From the cell containing the given text, extract its center point as (X, Y) coordinate. 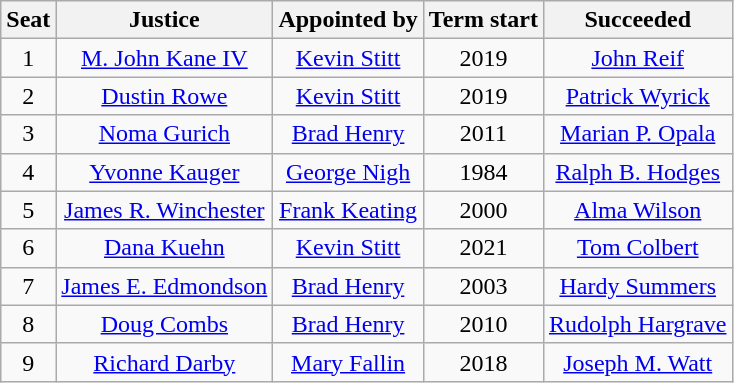
Hardy Summers (638, 286)
M. John Kane IV (164, 58)
2003 (483, 286)
1984 (483, 172)
George Nigh (348, 172)
James E. Edmondson (164, 286)
Dana Kuehn (164, 248)
6 (28, 248)
Noma Gurich (164, 134)
2011 (483, 134)
Succeeded (638, 20)
Rudolph Hargrave (638, 324)
Patrick Wyrick (638, 96)
9 (28, 362)
5 (28, 210)
Alma Wilson (638, 210)
Ralph B. Hodges (638, 172)
4 (28, 172)
3 (28, 134)
7 (28, 286)
1 (28, 58)
2000 (483, 210)
James R. Winchester (164, 210)
Joseph M. Watt (638, 362)
2021 (483, 248)
Doug Combs (164, 324)
Seat (28, 20)
2010 (483, 324)
Richard Darby (164, 362)
Appointed by (348, 20)
Justice (164, 20)
John Reif (638, 58)
Dustin Rowe (164, 96)
Term start (483, 20)
Marian P. Opala (638, 134)
2018 (483, 362)
2 (28, 96)
Yvonne Kauger (164, 172)
Tom Colbert (638, 248)
Mary Fallin (348, 362)
8 (28, 324)
Frank Keating (348, 210)
